Scan for the cell matching the given text and deliver its (x, y) coordinate at center. 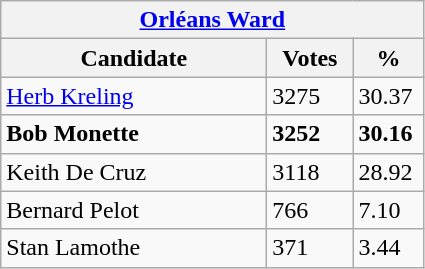
Keith De Cruz (134, 172)
3275 (310, 96)
371 (310, 248)
3.44 (388, 248)
30.16 (388, 134)
28.92 (388, 172)
3118 (310, 172)
3252 (310, 134)
Bob Monette (134, 134)
Orléans Ward (212, 20)
Votes (310, 58)
Stan Lamothe (134, 248)
Candidate (134, 58)
Bernard Pelot (134, 210)
766 (310, 210)
30.37 (388, 96)
7.10 (388, 210)
% (388, 58)
Herb Kreling (134, 96)
